For the text-containing cell, return its midpoint in (X, Y) coordinate format. 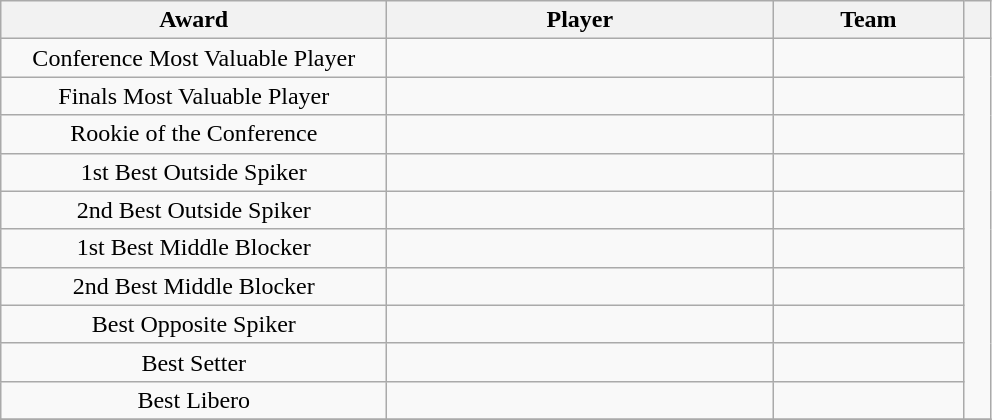
Conference Most Valuable Player (194, 58)
Best Libero (194, 400)
Finals Most Valuable Player (194, 96)
2nd Best Middle Blocker (194, 286)
Best Opposite Spiker (194, 324)
1st Best Middle Blocker (194, 248)
Rookie of the Conference (194, 134)
Team (868, 20)
2nd Best Outside Spiker (194, 210)
Player (580, 20)
Best Setter (194, 362)
Award (194, 20)
1st Best Outside Spiker (194, 172)
